From the cell containing the given text, extract its center point as [x, y] coordinate. 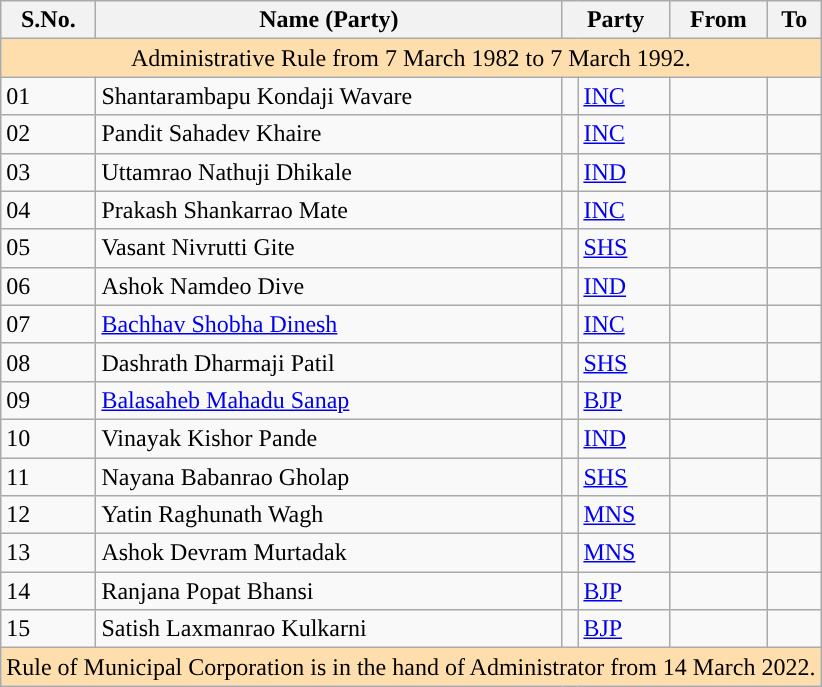
From [718, 20]
Vinayak Kishor Pande [329, 438]
05 [48, 248]
12 [48, 515]
06 [48, 286]
09 [48, 400]
Uttamrao Nathuji Dhikale [329, 172]
10 [48, 438]
01 [48, 96]
Rule of Municipal Corporation is in the hand of Administrator from 14 March 2022. [411, 667]
Administrative Rule from 7 March 1982 to 7 March 1992. [411, 58]
Balasaheb Mahadu Sanap [329, 400]
Ashok Namdeo Dive [329, 286]
04 [48, 210]
Name (Party) [329, 20]
Bachhav Shobha Dinesh [329, 324]
14 [48, 591]
Vasant Nivrutti Gite [329, 248]
S.No. [48, 20]
Ashok Devram Murtadak [329, 553]
02 [48, 134]
Prakash Shankarrao Mate [329, 210]
Pandit Sahadev Khaire [329, 134]
03 [48, 172]
Ranjana Popat Bhansi [329, 591]
To [794, 20]
Shantarambapu Kondaji Wavare [329, 96]
Nayana Babanrao Gholap [329, 477]
13 [48, 553]
08 [48, 362]
11 [48, 477]
Satish Laxmanrao Kulkarni [329, 629]
07 [48, 324]
Yatin Raghunath Wagh [329, 515]
Party [616, 20]
15 [48, 629]
Dashrath Dharmaji Patil [329, 362]
